Return the (X, Y) coordinate for the center point of the cell that contains the specified text.  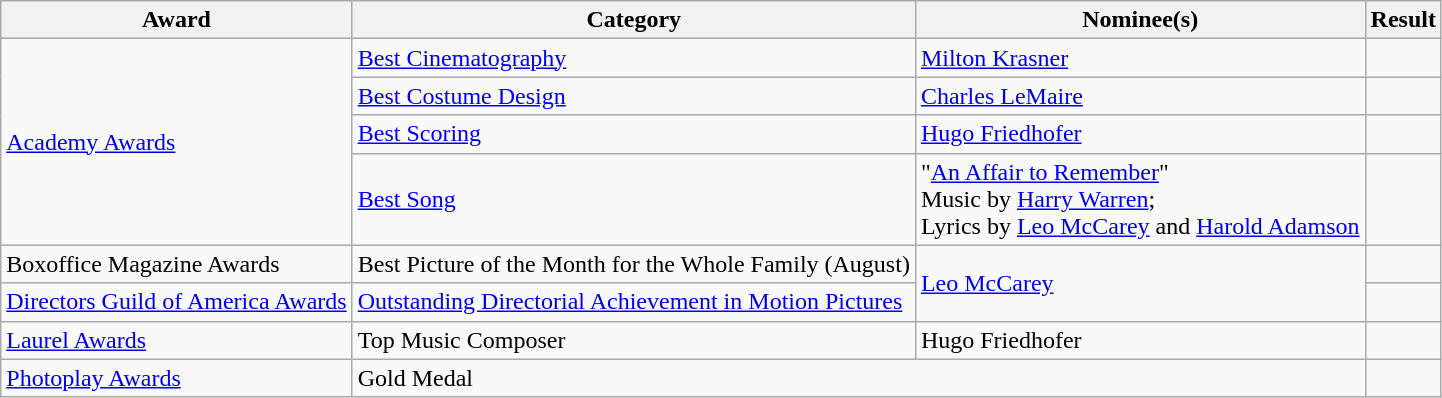
Award (176, 20)
Result (1403, 20)
Nominee(s) (1140, 20)
Milton Krasner (1140, 58)
"An Affair to Remember" Music by Harry Warren; Lyrics by Leo McCarey and Harold Adamson (1140, 199)
Outstanding Directorial Achievement in Motion Pictures (634, 302)
Boxoffice Magazine Awards (176, 264)
Academy Awards (176, 142)
Best Cinematography (634, 58)
Directors Guild of America Awards (176, 302)
Best Song (634, 199)
Best Scoring (634, 134)
Category (634, 20)
Leo McCarey (1140, 283)
Charles LeMaire (1140, 96)
Best Picture of the Month for the Whole Family (August) (634, 264)
Gold Medal (858, 378)
Best Costume Design (634, 96)
Top Music Composer (634, 340)
Laurel Awards (176, 340)
Photoplay Awards (176, 378)
